Return (X, Y) of the center of cell containing provided text 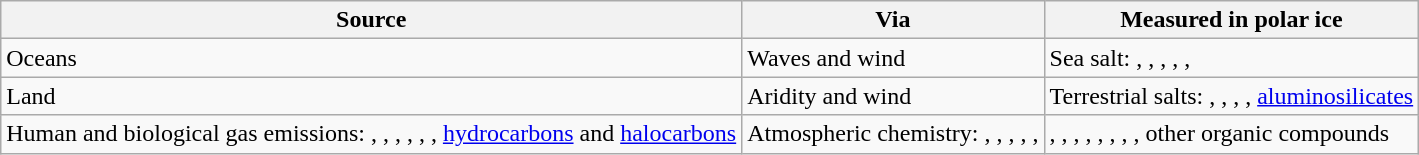
Waves and wind (893, 58)
Terrestrial salts: , , , , aluminosilicates (1232, 96)
Via (893, 20)
Aridity and wind (893, 96)
Atmospheric chemistry: , , , , , (893, 134)
, , , , , , , , other organic compounds (1232, 134)
Oceans (372, 58)
Sea salt: , , , , , (1232, 58)
Measured in polar ice (1232, 20)
Human and biological gas emissions: , , , , , , hydrocarbons and halocarbons (372, 134)
Land (372, 96)
Source (372, 20)
